Return [x, y] of the center of cell containing provided text 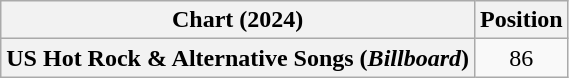
Chart (2024) [238, 20]
86 [521, 58]
US Hot Rock & Alternative Songs (Billboard) [238, 58]
Position [521, 20]
